Provide the (X, Y) coordinate of the cell's center where the given text is located.  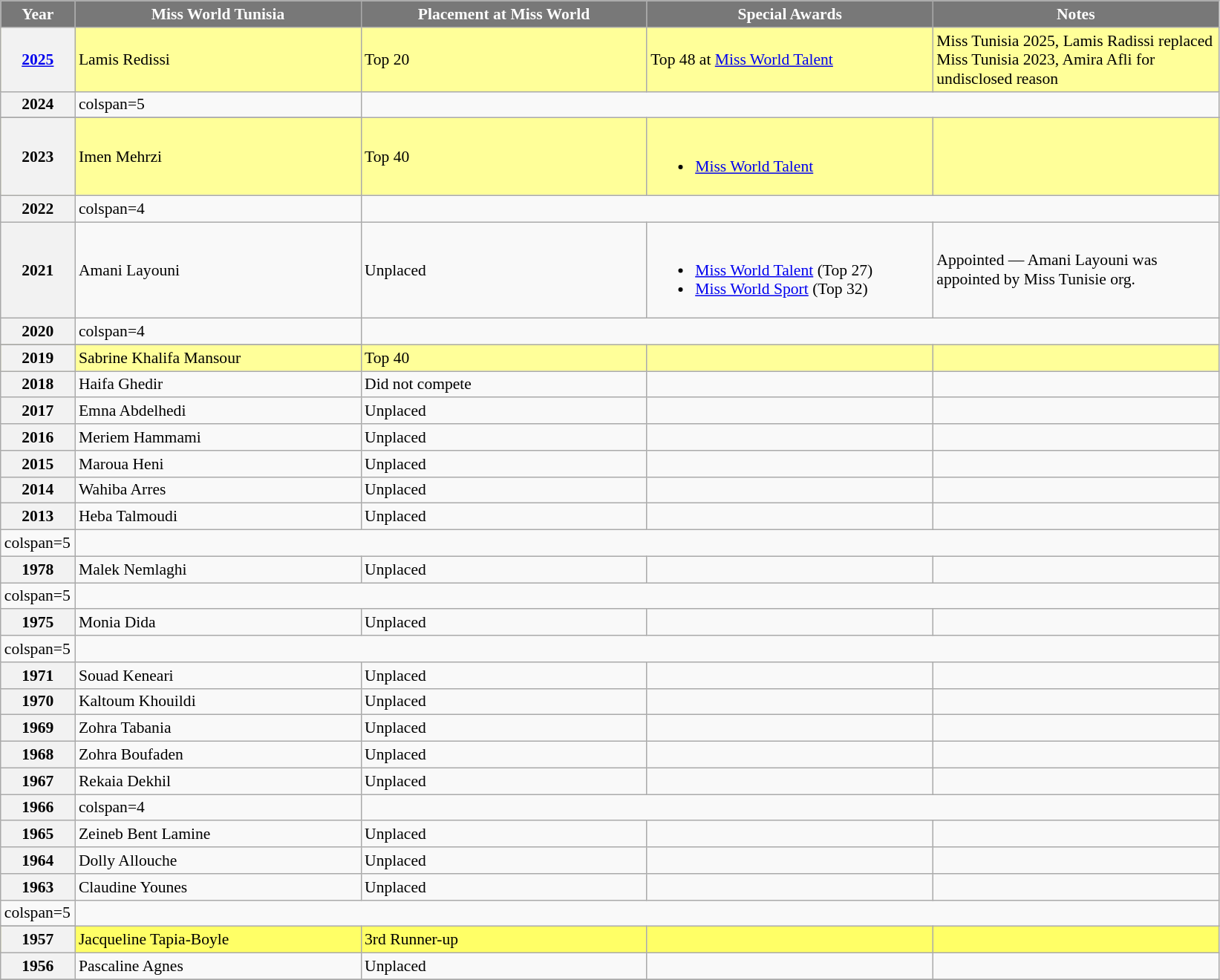
2021 (38, 270)
Zohra Tabania (218, 728)
Heba Talmoudi (218, 517)
Special Awards (790, 14)
2022 (38, 209)
3rd Runner-up (503, 940)
Year (38, 14)
2024 (38, 105)
1975 (38, 623)
Dolly Allouche (218, 860)
1963 (38, 887)
Top 48 at Miss World Talent (790, 59)
Rekaia Dekhil (218, 781)
1978 (38, 569)
1969 (38, 728)
Top 20 (503, 59)
1967 (38, 781)
Meriem Hammami (218, 437)
Miss World Talent (790, 157)
1968 (38, 755)
Monia Dida (218, 623)
2017 (38, 411)
Kaltoum Khouildi (218, 702)
1964 (38, 860)
2015 (38, 464)
Sabrine Khalifa Mansour (218, 358)
Appointed — Amani Layouni was appointed by Miss Tunisie org. (1075, 270)
1956 (38, 967)
1970 (38, 702)
Jacqueline Tapia-Boyle (218, 940)
Notes (1075, 14)
Haifa Ghedir (218, 385)
Amani Layouni (218, 270)
Placement at Miss World (503, 14)
2018 (38, 385)
2013 (38, 517)
Claudine Younes (218, 887)
1966 (38, 808)
2016 (38, 437)
Did not compete (503, 385)
Pascaline Agnes (218, 967)
1971 (38, 676)
Miss World Talent (Top 27)Miss World Sport (Top 32) (790, 270)
Zohra Boufaden (218, 755)
Wahiba Arres (218, 490)
2025 (38, 59)
2019 (38, 358)
2014 (38, 490)
Imen Mehrzi (218, 157)
Malek Nemlaghi (218, 569)
Zeineb Bent Lamine (218, 834)
Lamis Redissi (218, 59)
Miss World Tunisia (218, 14)
1965 (38, 834)
2020 (38, 332)
2023 (38, 157)
Emna Abdelhedi (218, 411)
Maroua Heni (218, 464)
Miss Tunisia 2025, Lamis Radissi replaced Miss Tunisia 2023, Amira Afli for undisclosed reason (1075, 59)
1957 (38, 940)
Souad Keneari (218, 676)
